Provide the [X, Y] coordinate of the cell's center where the given text is located.  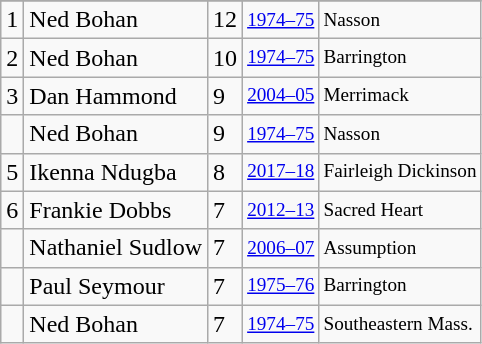
1 [12, 20]
12 [226, 20]
2 [12, 58]
2006–07 [281, 248]
Assumption [400, 248]
Fairleigh Dickinson [400, 172]
Southeastern Mass. [400, 324]
Sacred Heart [400, 210]
Dan Hammond [116, 96]
2012–13 [281, 210]
Ikenna Ndugba [116, 172]
2004–05 [281, 96]
Merrimack [400, 96]
5 [12, 172]
Frankie Dobbs [116, 210]
8 [226, 172]
10 [226, 58]
1975–76 [281, 286]
3 [12, 96]
Paul Seymour [116, 286]
Nathaniel Sudlow [116, 248]
2017–18 [281, 172]
6 [12, 210]
